Detect which cell encompasses the target text, then output its (X, Y) center coordinate. 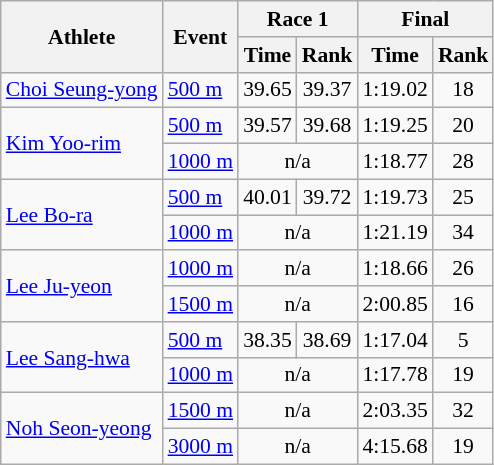
25 (464, 197)
Athlete (82, 36)
Event (200, 36)
38.69 (328, 340)
Final (425, 19)
Race 1 (298, 19)
1:18.66 (394, 269)
39.65 (268, 90)
Lee Ju-yeon (82, 286)
32 (464, 411)
1:17.78 (394, 375)
Choi Seung-yong (82, 90)
20 (464, 126)
39.57 (268, 126)
Noh Seon-yeong (82, 428)
34 (464, 233)
3000 m (200, 447)
2:00.85 (394, 304)
1:19.02 (394, 90)
1:19.25 (394, 126)
1:21.19 (394, 233)
1:17.04 (394, 340)
26 (464, 269)
2:03.35 (394, 411)
40.01 (268, 197)
1:18.77 (394, 162)
39.68 (328, 126)
39.72 (328, 197)
1:19.73 (394, 197)
38.35 (268, 340)
5 (464, 340)
18 (464, 90)
Lee Bo-ra (82, 214)
Kim Yoo-rim (82, 144)
4:15.68 (394, 447)
28 (464, 162)
39.37 (328, 90)
Lee Sang-hwa (82, 358)
16 (464, 304)
